Provide the (x, y) coordinate of the cell's center where the given text is located.  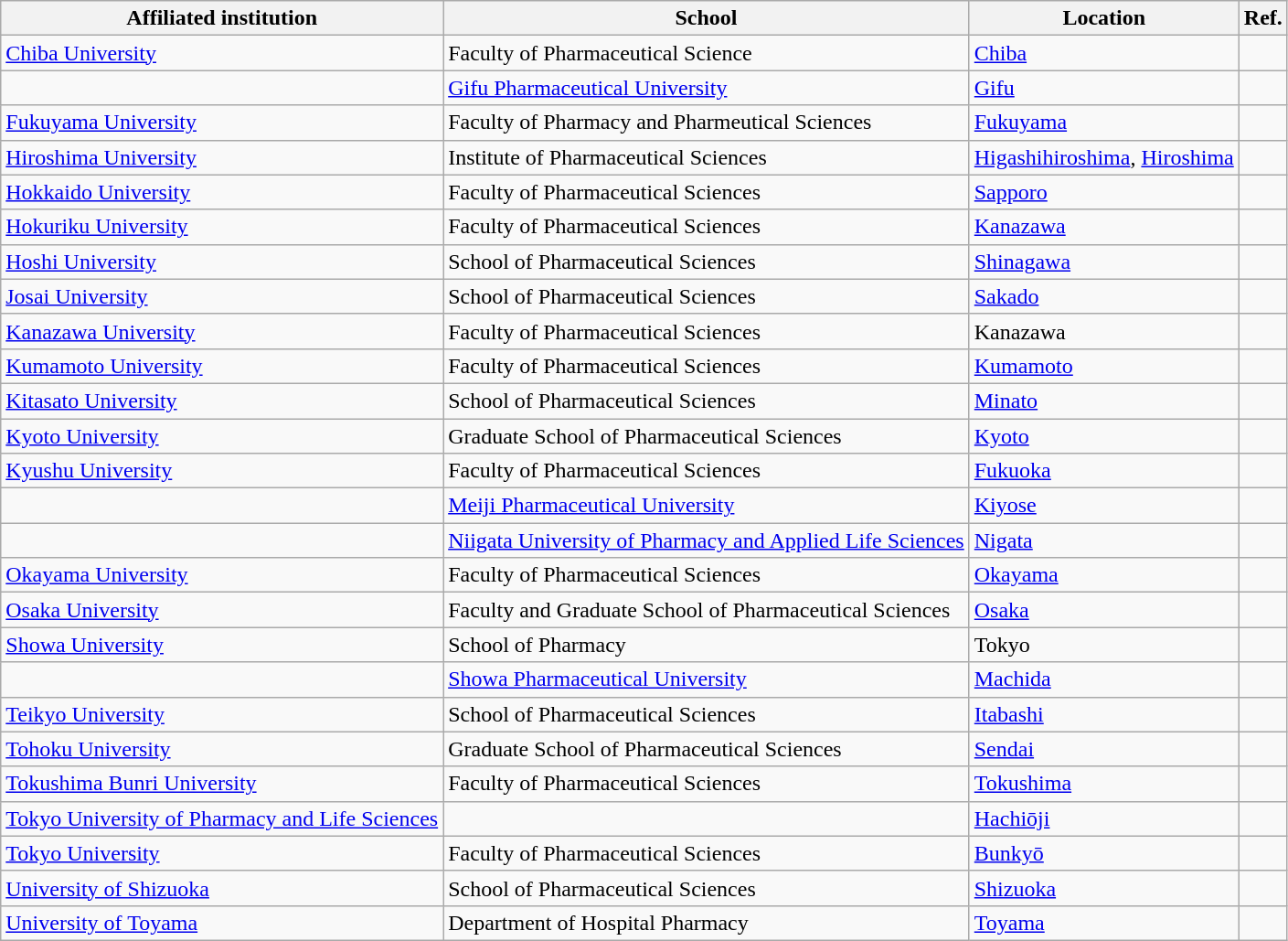
Kumamoto (1104, 366)
Teikyo University (222, 714)
Showa University (222, 645)
Hoshi University (222, 262)
Affiliated institution (222, 18)
Shizuoka (1104, 888)
Sapporo (1104, 192)
Tokyo University of Pharmacy and Life Sciences (222, 818)
University of Toyama (222, 923)
Tokushima (1104, 784)
Chiba (1104, 53)
Department of Hospital Pharmacy (707, 923)
Faculty of Pharmaceutical Science (707, 53)
Higashihiroshima, Hiroshima (1104, 157)
Faculty and Graduate School of Pharmaceutical Sciences (707, 610)
Nigata (1104, 540)
Location (1104, 18)
University of Shizuoka (222, 888)
Kiyose (1104, 506)
Faculty of Pharmacy and Pharmeutical Sciences (707, 123)
Kitasato University (222, 401)
Okayama (1104, 575)
Minato (1104, 401)
Kyoto University (222, 436)
Tokushima Bunri University (222, 784)
Ref. (1263, 18)
Hokuriku University (222, 227)
Fukuyama University (222, 123)
Gifu Pharmaceutical University (707, 88)
Itabashi (1104, 714)
Fukuoka (1104, 471)
Institute of Pharmaceutical Sciences (707, 157)
Bunkyō (1104, 853)
Kanazawa University (222, 331)
Sakado (1104, 296)
School of Pharmacy (707, 645)
Machida (1104, 679)
Osaka University (222, 610)
Kumamoto University (222, 366)
School (707, 18)
Osaka (1104, 610)
Showa Pharmaceutical University (707, 679)
Tokyo (1104, 645)
Niigata University of Pharmacy and Applied Life Sciences (707, 540)
Sendai (1104, 749)
Okayama University (222, 575)
Hachiōji (1104, 818)
Tohoku University (222, 749)
Hiroshima University (222, 157)
Chiba University (222, 53)
Shinagawa (1104, 262)
Kyushu University (222, 471)
Meiji Pharmaceutical University (707, 506)
Hokkaido University (222, 192)
Tokyo University (222, 853)
Josai University (222, 296)
Toyama (1104, 923)
Gifu (1104, 88)
Fukuyama (1104, 123)
Kyoto (1104, 436)
